Pinpoint the cell where the given text exists, returning its (x, y) midpoint coordinate. 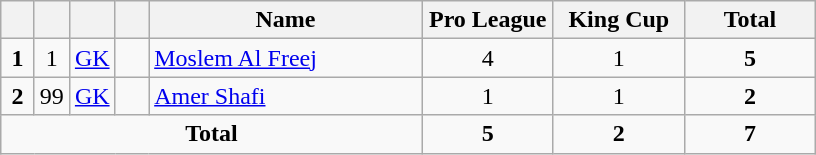
4 (488, 58)
7 (750, 134)
Pro League (488, 20)
Name (286, 20)
Amer Shafi (286, 96)
King Cup (618, 20)
Moslem Al Freej (286, 58)
99 (52, 96)
